Provide the (X, Y) coordinate of the cell's center where the given text is located.  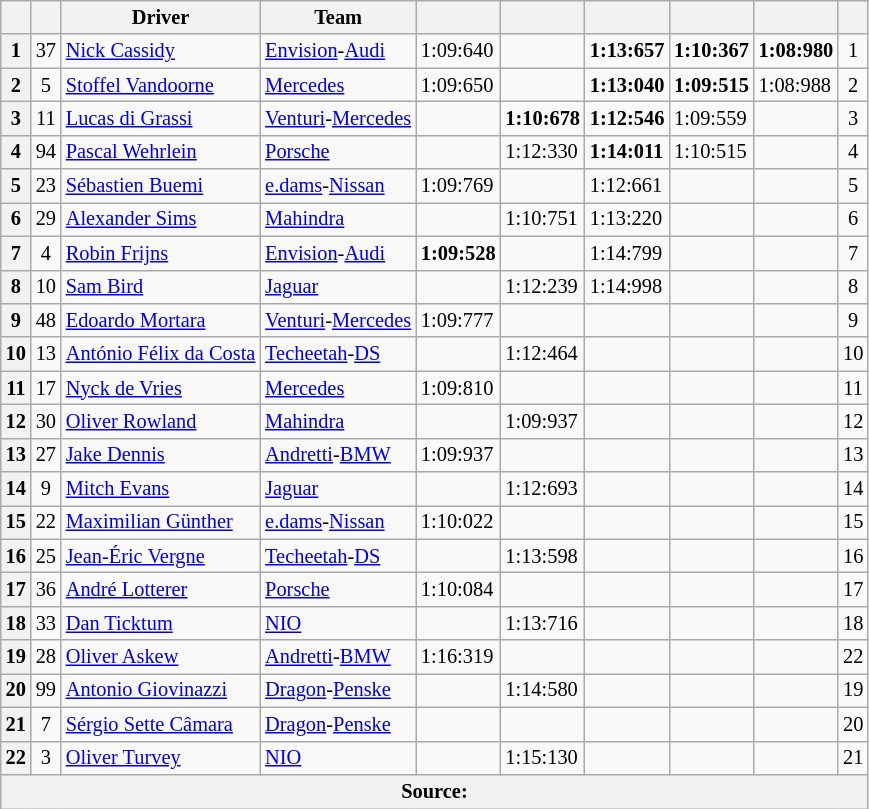
1:12:546 (627, 118)
1:10:022 (458, 522)
Jean-Éric Vergne (160, 556)
1:13:220 (627, 219)
36 (46, 589)
23 (46, 186)
25 (46, 556)
Driver (160, 17)
30 (46, 421)
27 (46, 455)
António Félix da Costa (160, 354)
1:13:040 (627, 85)
1:09:515 (711, 85)
Stoffel Vandoorne (160, 85)
1:13:716 (542, 623)
1:10:515 (711, 152)
37 (46, 51)
Nick Cassidy (160, 51)
1:13:657 (627, 51)
1:10:084 (458, 589)
1:15:130 (542, 758)
Maximilian Günther (160, 522)
94 (46, 152)
1:14:011 (627, 152)
Edoardo Mortara (160, 320)
1:12:464 (542, 354)
Source: (434, 791)
André Lotterer (160, 589)
1:08:988 (796, 85)
1:09:528 (458, 253)
99 (46, 690)
1:12:330 (542, 152)
1:09:777 (458, 320)
Oliver Askew (160, 657)
Lucas di Grassi (160, 118)
1:10:678 (542, 118)
33 (46, 623)
Oliver Rowland (160, 421)
1:12:239 (542, 287)
1:09:640 (458, 51)
Nyck de Vries (160, 388)
Dan Ticktum (160, 623)
Oliver Turvey (160, 758)
Sérgio Sette Câmara (160, 724)
1:09:769 (458, 186)
1:12:693 (542, 489)
1:09:559 (711, 118)
1:16:319 (458, 657)
Team (338, 17)
1:12:661 (627, 186)
48 (46, 320)
1:09:810 (458, 388)
1:14:580 (542, 690)
28 (46, 657)
1:10:751 (542, 219)
1:14:799 (627, 253)
1:09:650 (458, 85)
29 (46, 219)
1:13:598 (542, 556)
Jake Dennis (160, 455)
1:10:367 (711, 51)
1:14:998 (627, 287)
Alexander Sims (160, 219)
Mitch Evans (160, 489)
Sam Bird (160, 287)
Sébastien Buemi (160, 186)
Pascal Wehrlein (160, 152)
1:08:980 (796, 51)
Robin Frijns (160, 253)
Antonio Giovinazzi (160, 690)
